From the cell containing the given text, extract its center point as [x, y] coordinate. 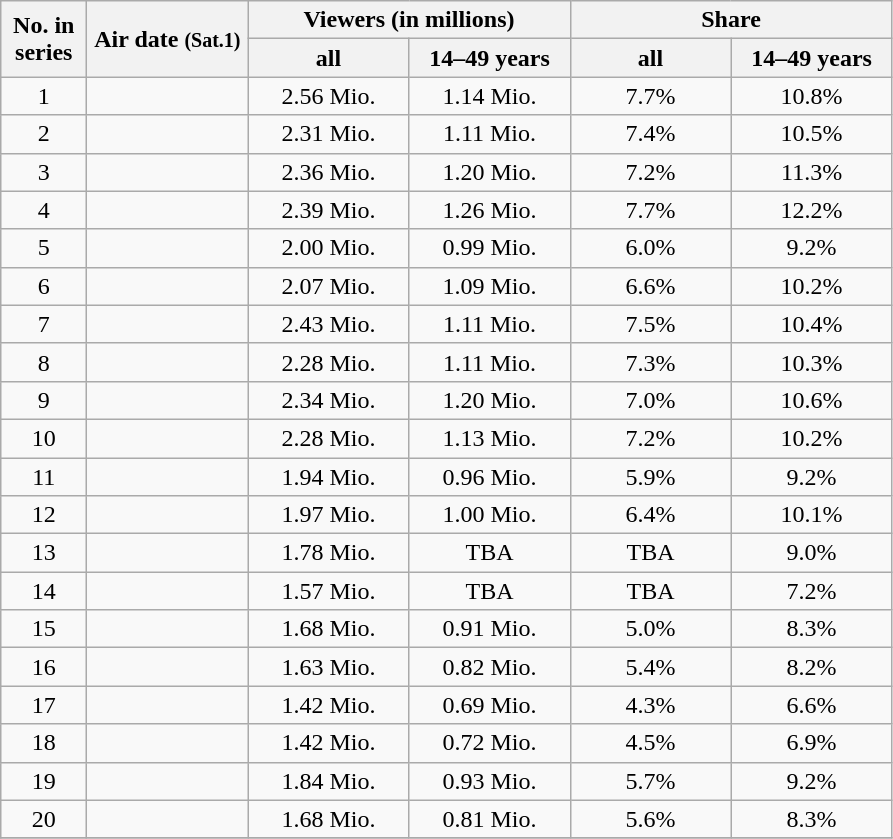
2.31 Mio. [328, 134]
18 [44, 743]
10.8% [812, 96]
8 [44, 362]
15 [44, 629]
9 [44, 400]
0.69 Mio. [490, 705]
5 [44, 248]
6.0% [650, 248]
3 [44, 172]
No. in series [44, 39]
Viewers (in millions) [409, 20]
2.00 Mio. [328, 248]
1.84 Mio. [328, 781]
0.91 Mio. [490, 629]
10.1% [812, 515]
0.99 Mio. [490, 248]
4.3% [650, 705]
1.13 Mio. [490, 438]
9.0% [812, 553]
1.94 Mio. [328, 477]
7.5% [650, 324]
7.4% [650, 134]
2.43 Mio. [328, 324]
6 [44, 286]
4 [44, 210]
5.0% [650, 629]
16 [44, 667]
1.26 Mio. [490, 210]
5.6% [650, 819]
5.9% [650, 477]
17 [44, 705]
Air date (Sat.1) [168, 39]
0.72 Mio. [490, 743]
1.57 Mio. [328, 591]
0.93 Mio. [490, 781]
5.4% [650, 667]
12 [44, 515]
12.2% [812, 210]
2.07 Mio. [328, 286]
1.63 Mio. [328, 667]
10.6% [812, 400]
10.3% [812, 362]
0.81 Mio. [490, 819]
6.9% [812, 743]
20 [44, 819]
5.7% [650, 781]
4.5% [650, 743]
6.4% [650, 515]
2 [44, 134]
1.09 Mio. [490, 286]
0.96 Mio. [490, 477]
1.14 Mio. [490, 96]
10 [44, 438]
1.97 Mio. [328, 515]
2.39 Mio. [328, 210]
2.34 Mio. [328, 400]
14 [44, 591]
0.82 Mio. [490, 667]
10.5% [812, 134]
10.4% [812, 324]
1.00 Mio. [490, 515]
11 [44, 477]
1.78 Mio. [328, 553]
2.36 Mio. [328, 172]
1 [44, 96]
8.2% [812, 667]
7.3% [650, 362]
7.0% [650, 400]
11.3% [812, 172]
7 [44, 324]
13 [44, 553]
19 [44, 781]
2.56 Mio. [328, 96]
Share [731, 20]
